Determine the [x, y] coordinate at the center of the cell enclosing the given text.  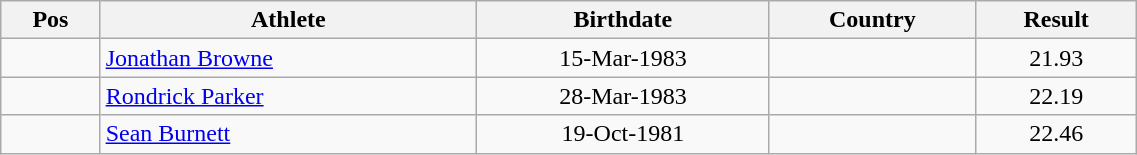
Pos [50, 20]
Jonathan Browne [288, 58]
Rondrick Parker [288, 96]
Birthdate [624, 20]
22.19 [1056, 96]
Result [1056, 20]
22.46 [1056, 134]
Athlete [288, 20]
19-Oct-1981 [624, 134]
21.93 [1056, 58]
15-Mar-1983 [624, 58]
Country [872, 20]
28-Mar-1983 [624, 96]
Sean Burnett [288, 134]
